Output the (X, Y) coordinate of the center of the cell containing the given text.  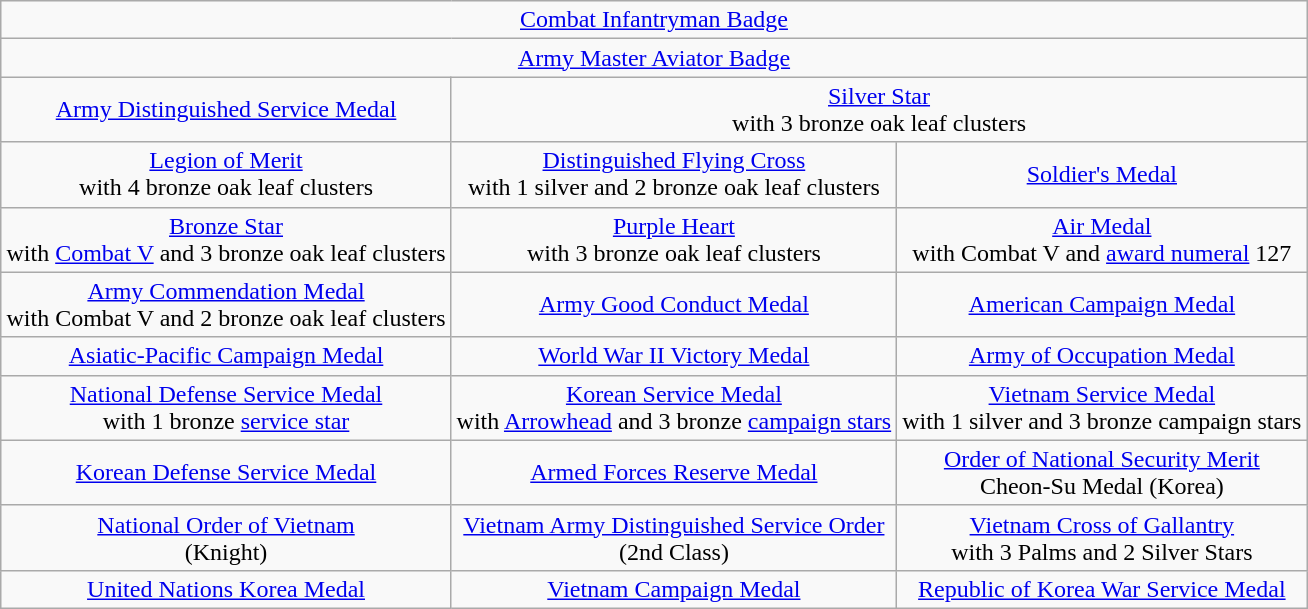
Order of National Security MeritCheon-Su Medal (Korea) (1102, 472)
Army of Occupation Medal (1102, 356)
Republic of Korea War Service Medal (1102, 589)
Army Commendation Medalwith Combat V and 2 bronze oak leaf clusters (226, 304)
Korean Defense Service Medal (226, 472)
United Nations Korea Medal (226, 589)
Combat Infantryman Badge (654, 20)
Vietnam Army Distinguished Service Order(2nd Class) (674, 538)
Air Medalwith Combat V and award numeral 127 (1102, 240)
Vietnam Cross of Gallantrywith 3 Palms and 2 Silver Stars (1102, 538)
Asiatic-Pacific Campaign Medal (226, 356)
Vietnam Campaign Medal (674, 589)
American Campaign Medal (1102, 304)
Army Good Conduct Medal (674, 304)
Purple Heartwith 3 bronze oak leaf clusters (674, 240)
Silver Starwith 3 bronze oak leaf clusters (879, 110)
Soldier's Medal (1102, 174)
World War II Victory Medal (674, 356)
Legion of Meritwith 4 bronze oak leaf clusters (226, 174)
Army Master Aviator Badge (654, 58)
Armed Forces Reserve Medal (674, 472)
Distinguished Flying Crosswith 1 silver and 2 bronze oak leaf clusters (674, 174)
Bronze Starwith Combat V and 3 bronze oak leaf clusters (226, 240)
National Order of Vietnam(Knight) (226, 538)
National Defense Service Medalwith 1 bronze service star (226, 408)
Army Distinguished Service Medal (226, 110)
Korean Service Medalwith Arrowhead and 3 bronze campaign stars (674, 408)
Vietnam Service Medalwith 1 silver and 3 bronze campaign stars (1102, 408)
